From the cell containing the given text, extract its center point as [X, Y] coordinate. 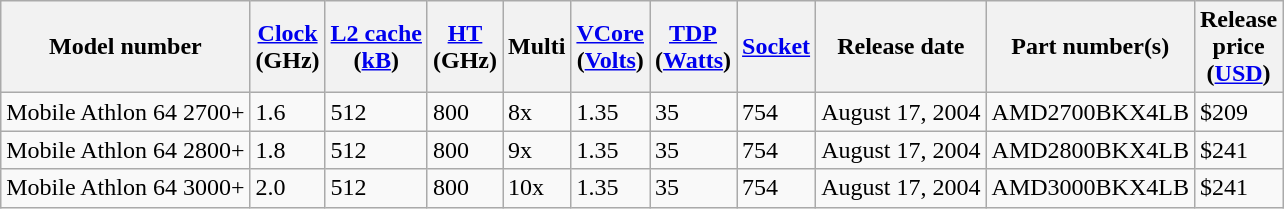
Part number(s) [1090, 47]
AMD3000BKX4LB [1090, 188]
VCore(Volts) [610, 47]
Socket [776, 47]
Model number [126, 47]
Mobile Athlon 64 3000+ [126, 188]
AMD2800BKX4LB [1090, 150]
2.0 [288, 188]
AMD2700BKX4LB [1090, 112]
8x [536, 112]
10x [536, 188]
$209 [1238, 112]
TDP(Watts) [694, 47]
Releaseprice(USD) [1238, 47]
Release date [901, 47]
L2 cache(kB) [376, 47]
1.6 [288, 112]
9x [536, 150]
HT(GHz) [464, 47]
Clock(GHz) [288, 47]
Mobile Athlon 64 2800+ [126, 150]
Mobile Athlon 64 2700+ [126, 112]
1.8 [288, 150]
Multi [536, 47]
